Find where the given text appears and provide that cell's center as [X, Y] coordinate. 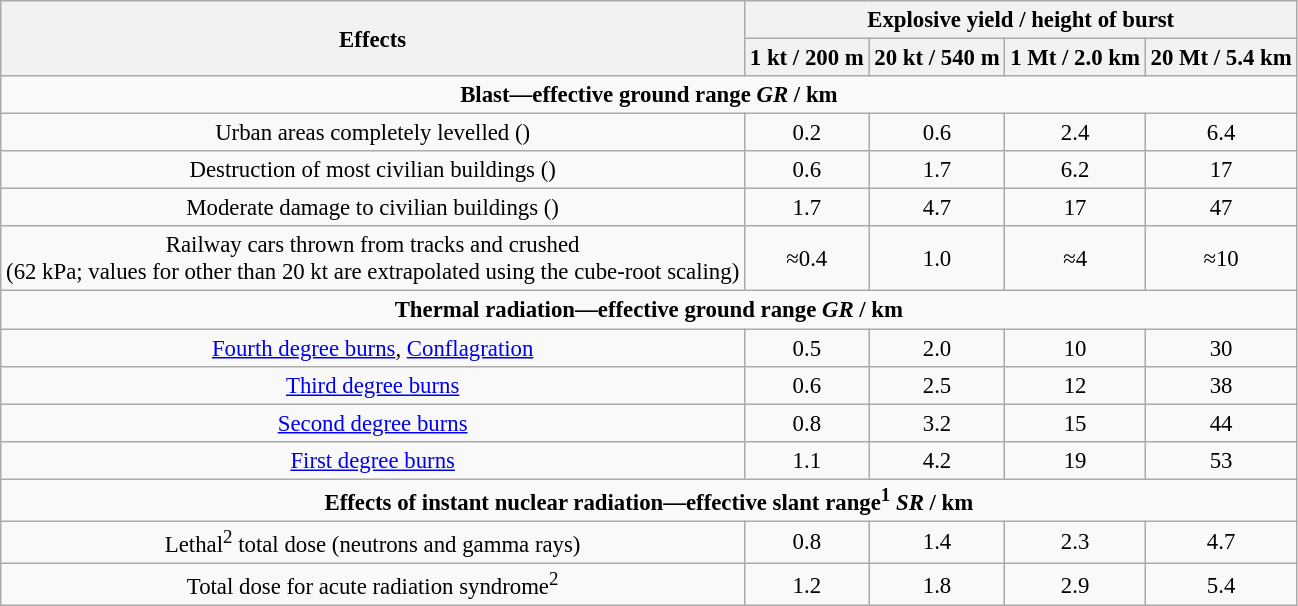
4.2 [937, 460]
2.5 [937, 385]
20 kt / 540 m [937, 58]
Second degree burns [373, 423]
Explosive yield / height of burst [1021, 20]
1.1 [807, 460]
2.4 [1075, 133]
Third degree burns [373, 385]
≈10 [1221, 258]
53 [1221, 460]
20 Mt / 5.4 km [1221, 58]
Railway cars thrown from tracks and crushed(62 kPa; values for other than 20 kt are extrapolated using the cube-root scaling) [373, 258]
Moderate damage to civilian buildings () [373, 208]
1.2 [807, 584]
15 [1075, 423]
≈0.4 [807, 258]
Effects [373, 38]
30 [1221, 348]
1.0 [937, 258]
Effects of instant nuclear radiation—effective slant range1 SR / km [649, 500]
≈4 [1075, 258]
First degree burns [373, 460]
Thermal radiation—effective ground range GR / km [649, 310]
47 [1221, 208]
12 [1075, 385]
2.3 [1075, 542]
6.2 [1075, 170]
19 [1075, 460]
2.9 [1075, 584]
Total dose for acute radiation syndrome2 [373, 584]
Blast—effective ground range GR / km [649, 95]
44 [1221, 423]
Lethal2 total dose (neutrons and gamma rays) [373, 542]
1 Mt / 2.0 km [1075, 58]
3.2 [937, 423]
Urban areas completely levelled () [373, 133]
2.0 [937, 348]
Destruction of most civilian buildings () [373, 170]
5.4 [1221, 584]
38 [1221, 385]
1.4 [937, 542]
10 [1075, 348]
0.2 [807, 133]
Fourth degree burns, Conflagration [373, 348]
6.4 [1221, 133]
1.8 [937, 584]
1 kt / 200 m [807, 58]
0.5 [807, 348]
